Find where the given text appears and provide that cell's center as [X, Y] coordinate. 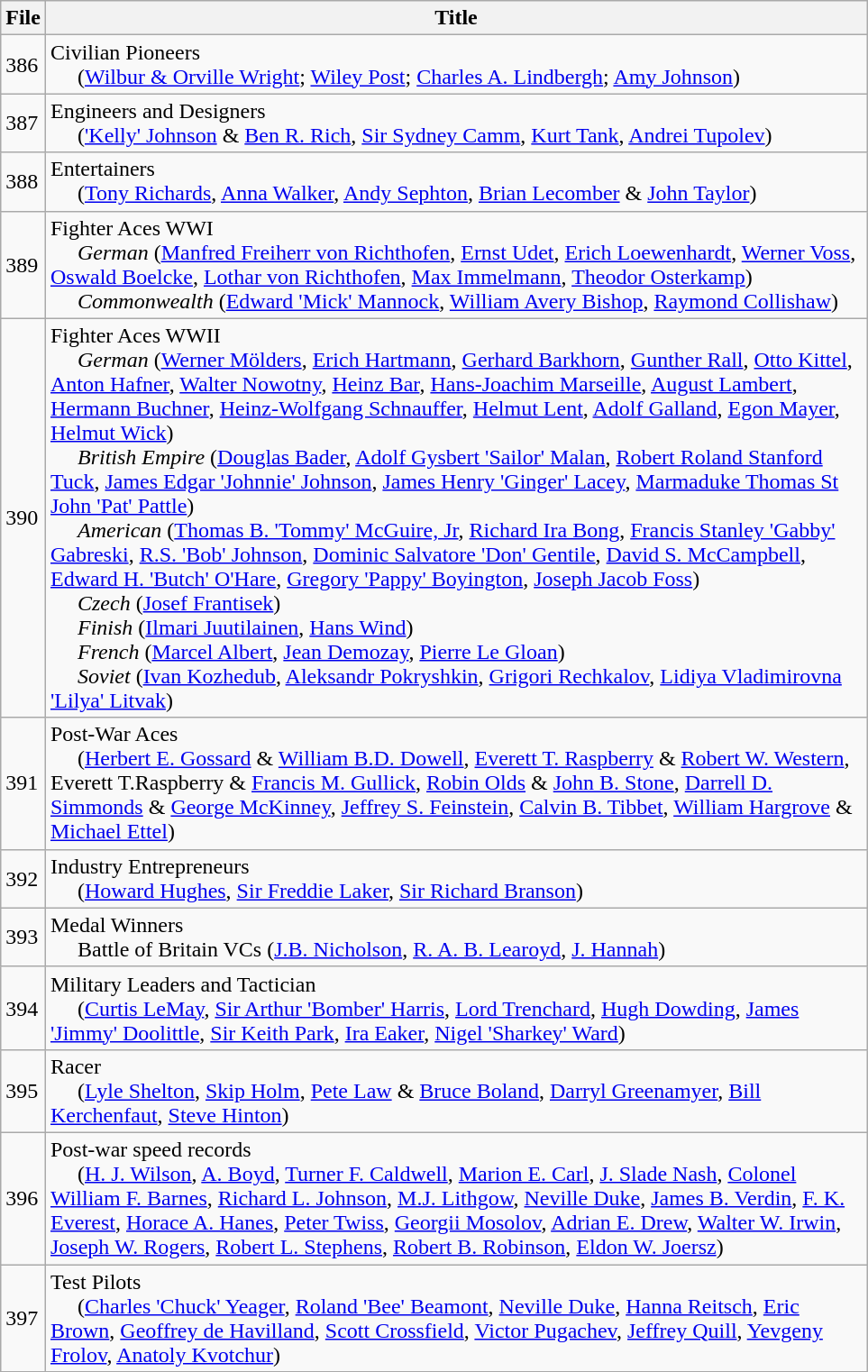
Engineers and Designers ('Kelly' Johnson & Ben R. Rich, Sir Sydney Camm, Kurt Tank, Andrei Tupolev) [456, 123]
Civilian Pioneers (Wilbur & Orville Wright; Wiley Post; Charles A. Lindbergh; Amy Johnson) [456, 65]
Racer (Lyle Shelton, Skip Holm, Pete Law & Bruce Boland, Darryl Greenamyer, Bill Kerchenfaut, Steve Hinton) [456, 1091]
396 [23, 1198]
386 [23, 65]
File [23, 18]
394 [23, 1008]
392 [23, 878]
Title [456, 18]
388 [23, 182]
391 [23, 783]
389 [23, 265]
390 [23, 517]
Entertainers (Tony Richards, Anna Walker, Andy Sephton, Brian Lecomber & John Taylor) [456, 182]
393 [23, 938]
395 [23, 1091]
Industry Entrepreneurs (Howard Hughes, Sir Freddie Laker, Sir Richard Branson) [456, 878]
397 [23, 1318]
Medal Winners Battle of Britain VCs (J.B. Nicholson, R. A. B. Learoyd, J. Hannah) [456, 938]
387 [23, 123]
